Determine the [x, y] coordinate at the center of the cell enclosing the given text.  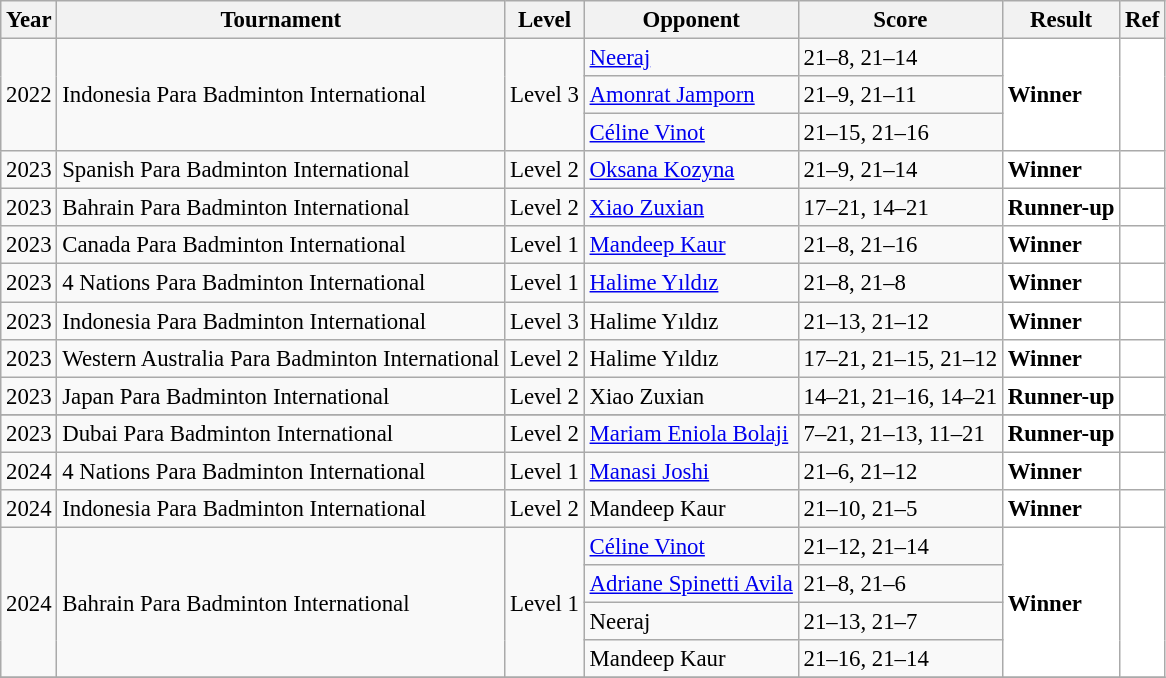
Result [1060, 20]
Adriane Spinetti Avila [691, 584]
21–9, 21–14 [900, 170]
17–21, 21–15, 21–12 [900, 358]
21–10, 21–5 [900, 509]
Mariam Eniola Bolaji [691, 433]
Japan Para Badminton International [281, 396]
Score [900, 20]
21–12, 21–14 [900, 546]
Spanish Para Badminton International [281, 170]
Oksana Kozyna [691, 170]
21–8, 21–16 [900, 245]
2022 [29, 96]
21–9, 21–11 [900, 95]
21–8, 21–14 [900, 58]
Amonrat Jamporn [691, 95]
21–8, 21–6 [900, 584]
7–21, 21–13, 11–21 [900, 433]
21–13, 21–7 [900, 621]
Western Australia Para Badminton International [281, 358]
21–16, 21–14 [900, 659]
Level [545, 20]
Opponent [691, 20]
14–21, 21–16, 14–21 [900, 396]
Ref [1142, 20]
21–13, 21–12 [900, 321]
Dubai Para Badminton International [281, 433]
17–21, 14–21 [900, 208]
Canada Para Badminton International [281, 245]
Manasi Joshi [691, 471]
Year [29, 20]
21–8, 21–8 [900, 283]
21–15, 21–16 [900, 133]
21–6, 21–12 [900, 471]
Tournament [281, 20]
